Pinpoint the cell where the given text exists, returning its (X, Y) midpoint coordinate. 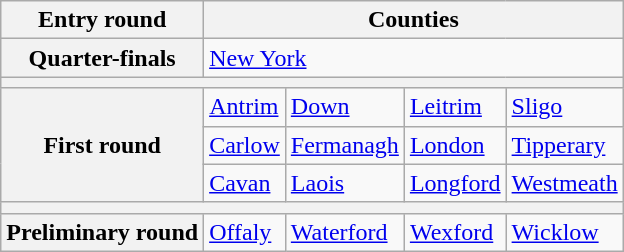
Longford (455, 183)
Fermanagh (344, 145)
First round (102, 145)
Down (344, 107)
Antrim (245, 107)
Tipperary (564, 145)
Carlow (245, 145)
New York (414, 58)
London (455, 145)
Sligo (564, 107)
Waterford (344, 232)
Cavan (245, 183)
Quarter-finals (102, 58)
Westmeath (564, 183)
Counties (414, 20)
Leitrim (455, 107)
Offaly (245, 232)
Preliminary round (102, 232)
Entry round (102, 20)
Wexford (455, 232)
Laois (344, 183)
Wicklow (564, 232)
